Identify which cell holds the provided text, then report its [x, y] central coordinate. 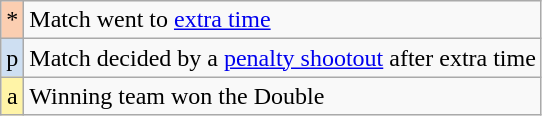
Winning team won the Double [283, 96]
p [12, 58]
a [12, 96]
* [12, 20]
Match went to extra time [283, 20]
Match decided by a penalty shootout after extra time [283, 58]
